From the cell containing the given text, extract its center point as (X, Y) coordinate. 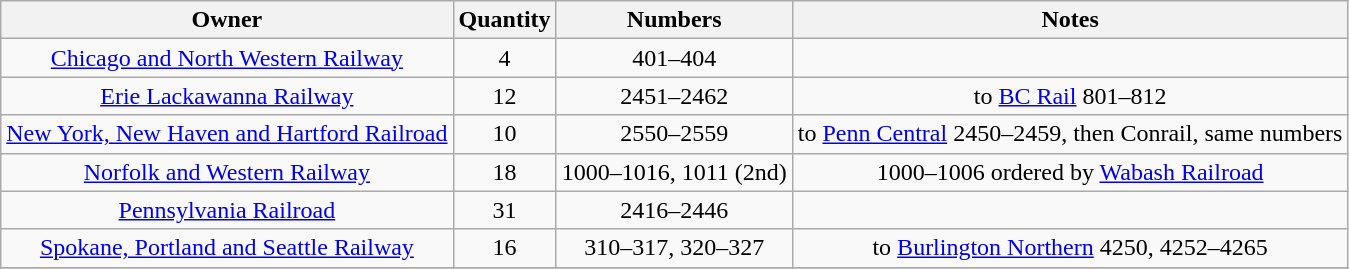
2550–2559 (674, 134)
Notes (1070, 20)
to Burlington Northern 4250, 4252–4265 (1070, 248)
1000–1016, 1011 (2nd) (674, 172)
to BC Rail 801–812 (1070, 96)
310–317, 320–327 (674, 248)
Chicago and North Western Railway (227, 58)
Norfolk and Western Railway (227, 172)
16 (504, 248)
New York, New Haven and Hartford Railroad (227, 134)
Owner (227, 20)
Quantity (504, 20)
Erie Lackawanna Railway (227, 96)
2451–2462 (674, 96)
1000–1006 ordered by Wabash Railroad (1070, 172)
to Penn Central 2450–2459, then Conrail, same numbers (1070, 134)
Spokane, Portland and Seattle Railway (227, 248)
10 (504, 134)
401–404 (674, 58)
12 (504, 96)
4 (504, 58)
Numbers (674, 20)
2416–2446 (674, 210)
31 (504, 210)
Pennsylvania Railroad (227, 210)
18 (504, 172)
